From the cell containing the given text, extract its center point as (X, Y) coordinate. 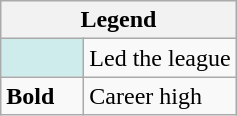
Led the league (160, 58)
Legend (118, 20)
Career high (160, 96)
Bold (42, 96)
